Scan for the cell matching the given text and deliver its [X, Y] coordinate at center. 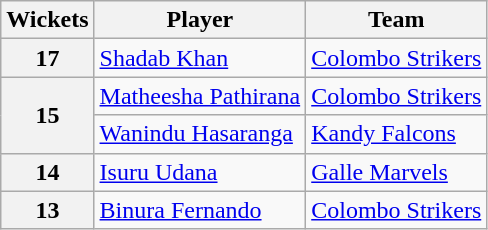
Isuru Udana [200, 172]
17 [48, 58]
Wickets [48, 20]
Kandy Falcons [396, 134]
Binura Fernando [200, 210]
Wanindu Hasaranga [200, 134]
13 [48, 210]
Team [396, 20]
Galle Marvels [396, 172]
Player [200, 20]
Matheesha Pathirana [200, 96]
Shadab Khan [200, 58]
14 [48, 172]
15 [48, 115]
